Determine the (X, Y) coordinate at the center of the cell enclosing the given text.  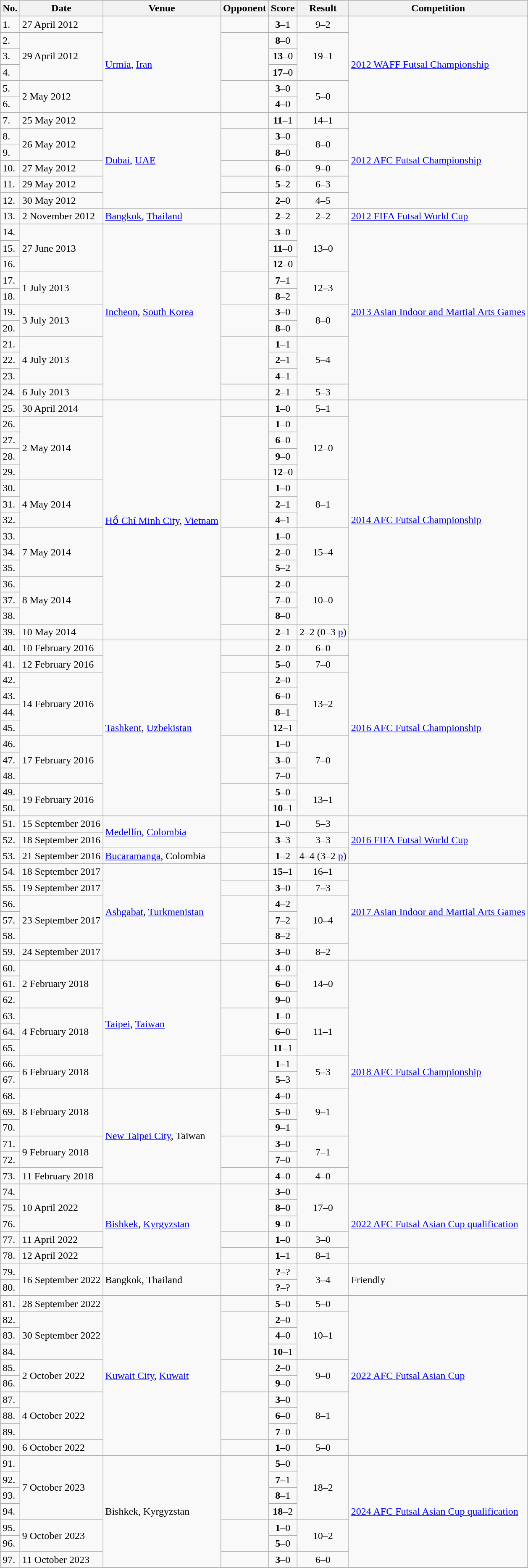
16. (10, 264)
12 February 2016 (61, 664)
73. (10, 1176)
70. (10, 1128)
2 November 2012 (61, 216)
51. (10, 824)
Incheon, South Korea (162, 313)
11 February 2018 (61, 1176)
22. (10, 360)
49. (10, 792)
50. (10, 808)
27 May 2012 (61, 168)
64. (10, 1032)
21. (10, 344)
25. (10, 408)
58. (10, 936)
10–0 (323, 600)
2–2 (0–3 p) (323, 632)
2018 AFC Futsal Championship (438, 1071)
93. (10, 1496)
11. (10, 184)
90. (10, 1447)
17 February 2016 (61, 760)
29 May 2012 (61, 184)
85. (10, 1368)
2012 WAFF Futsal Championship (438, 64)
4–4 (3–2 p) (323, 856)
6. (10, 104)
78. (10, 1256)
17. (10, 280)
27 April 2012 (61, 24)
Medellín, Colombia (162, 832)
10–2 (323, 1536)
New Taipei City, Taiwan (162, 1136)
24 September 2017 (61, 952)
6–3 (323, 184)
5. (10, 88)
2012 FIFA Futsal World Cup (438, 216)
6 October 2022 (61, 1447)
30 April 2014 (61, 408)
8 May 2014 (61, 600)
2. (10, 40)
32. (10, 520)
7–2 (283, 920)
24. (10, 392)
14–1 (323, 120)
81. (10, 1304)
19. (10, 312)
4 July 2013 (61, 360)
10 May 2014 (61, 632)
18 September 2016 (61, 840)
16–1 (323, 872)
13–2 (323, 704)
16 September 2022 (61, 1280)
19 September 2017 (61, 888)
Competition (438, 8)
25 May 2012 (61, 120)
15 September 2016 (61, 824)
9 October 2023 (61, 1536)
11 April 2022 (61, 1240)
2 October 2022 (61, 1376)
87. (10, 1400)
2022 AFC Futsal Asian Cup (438, 1376)
9. (10, 152)
75. (10, 1208)
30 May 2012 (61, 200)
23. (10, 376)
23 September 2017 (61, 920)
Urmia, Iran (162, 64)
Tashkent, Uzbekistan (162, 728)
7–3 (323, 888)
Taipei, Taiwan (162, 1023)
83. (10, 1336)
47. (10, 760)
82. (10, 1320)
44. (10, 712)
2024 AFC Futsal Asian Cup qualification (438, 1511)
31. (10, 504)
15–4 (323, 552)
Dubai, UAE (162, 160)
29 April 2012 (61, 56)
52. (10, 840)
1 July 2013 (61, 288)
5–1 (323, 408)
14. (10, 232)
59. (10, 952)
3 July 2013 (61, 320)
88. (10, 1415)
10–4 (323, 920)
7. (10, 120)
36. (10, 584)
2014 AFC Futsal Championship (438, 520)
55. (10, 888)
45. (10, 728)
2016 FIFA Futsal World Cup (438, 840)
21 September 2016 (61, 856)
10 April 2022 (61, 1208)
95. (10, 1528)
19 February 2016 (61, 800)
2 February 2018 (61, 984)
15–1 (283, 872)
79. (10, 1272)
26 May 2012 (61, 144)
66. (10, 1064)
Date (61, 8)
8. (10, 136)
60. (10, 968)
4 February 2018 (61, 1032)
69. (10, 1112)
27. (10, 440)
43. (10, 696)
38. (10, 616)
30 September 2022 (61, 1336)
12–1 (283, 728)
77. (10, 1240)
61. (10, 984)
65. (10, 1048)
Hồ Chí Minh City, Vietnam (162, 520)
4 October 2022 (61, 1415)
11 October 2023 (61, 1560)
62. (10, 1000)
18. (10, 296)
91. (10, 1463)
1–2 (283, 856)
26. (10, 424)
92. (10, 1479)
14–0 (323, 984)
10. (10, 168)
46. (10, 744)
30. (10, 488)
Bucaramanga, Colombia (162, 856)
Score (283, 8)
13–1 (323, 800)
4–2 (283, 904)
4–5 (323, 200)
Friendly (438, 1280)
2 May 2012 (61, 96)
3. (10, 56)
12. (10, 200)
8 February 2018 (61, 1112)
9 February 2018 (61, 1152)
35. (10, 568)
72. (10, 1160)
10 February 2016 (61, 648)
97. (10, 1560)
9–2 (323, 24)
14 February 2016 (61, 704)
71. (10, 1144)
94. (10, 1512)
12–3 (323, 288)
2 May 2014 (61, 448)
76. (10, 1224)
28 September 2022 (61, 1304)
12 April 2022 (61, 1256)
53. (10, 856)
41. (10, 664)
13. (10, 216)
57. (10, 920)
4 May 2014 (61, 504)
89. (10, 1431)
4. (10, 72)
80. (10, 1288)
Opponent (245, 8)
20. (10, 328)
54. (10, 872)
34. (10, 552)
1. (10, 24)
3–4 (323, 1280)
11–0 (283, 248)
56. (10, 904)
7 May 2014 (61, 552)
2012 AFC Futsal Championship (438, 160)
2022 AFC Futsal Asian Cup qualification (438, 1223)
67. (10, 1080)
7 October 2023 (61, 1487)
Result (323, 8)
6 July 2013 (61, 392)
33. (10, 536)
19–1 (323, 56)
68. (10, 1096)
5–4 (323, 360)
Kuwait City, Kuwait (162, 1376)
96. (10, 1544)
3–1 (283, 24)
37. (10, 600)
86. (10, 1384)
Venue (162, 8)
2016 AFC Futsal Championship (438, 728)
15. (10, 248)
74. (10, 1192)
2017 Asian Indoor and Martial Arts Games (438, 912)
No. (10, 8)
39. (10, 632)
18 September 2017 (61, 872)
63. (10, 1016)
27 June 2013 (61, 248)
48. (10, 776)
6 February 2018 (61, 1072)
2013 Asian Indoor and Martial Arts Games (438, 313)
29. (10, 472)
Ashgabat, Turkmenistan (162, 912)
42. (10, 680)
28. (10, 456)
84. (10, 1352)
40. (10, 648)
